Extract the (x, y) coordinate from the center of the cell holding the provided text.  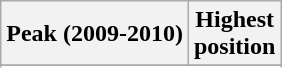
Peak (2009-2010) (95, 34)
Highestposition (234, 34)
